Determine the [X, Y] coordinate at the center of the cell enclosing the given text.  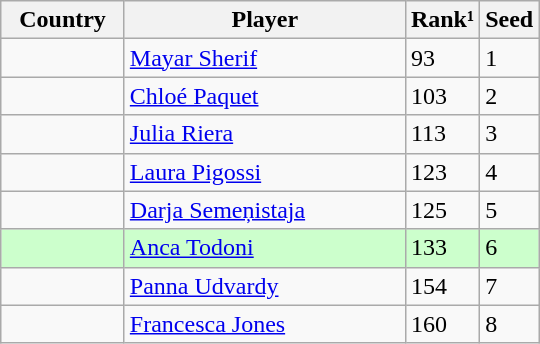
Seed [510, 20]
Rank¹ [442, 20]
Laura Pigossi [264, 172]
Anca Todoni [264, 248]
Player [264, 20]
4 [510, 172]
7 [510, 286]
6 [510, 248]
123 [442, 172]
5 [510, 210]
Francesca Jones [264, 324]
160 [442, 324]
Darja Semeņistaja [264, 210]
113 [442, 134]
Country [63, 20]
Julia Riera [264, 134]
Chloé Paquet [264, 96]
8 [510, 324]
154 [442, 286]
Panna Udvardy [264, 286]
125 [442, 210]
3 [510, 134]
2 [510, 96]
133 [442, 248]
93 [442, 58]
Mayar Sherif [264, 58]
1 [510, 58]
103 [442, 96]
